Pinpoint the cell where the given text exists, returning its (x, y) midpoint coordinate. 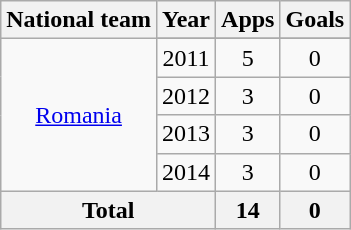
5 (248, 58)
2013 (186, 134)
2014 (186, 172)
Total (108, 210)
2011 (186, 58)
2012 (186, 96)
Goals (315, 20)
National team (79, 20)
Year (186, 20)
Apps (248, 20)
Romania (79, 115)
14 (248, 210)
